Return (x, y) of the center of cell containing provided text 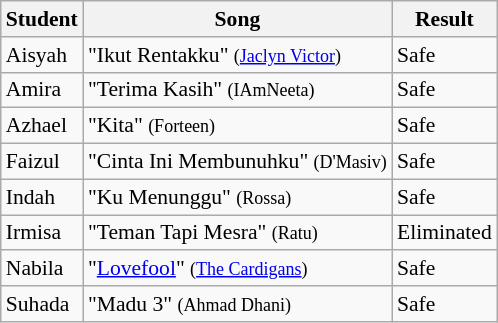
"Ikut Rentakku" (Jaclyn Victor) (238, 55)
"Cinta Ini Membunuhku" (D'Masiv) (238, 162)
"Madu 3" (Ahmad Dhani) (238, 304)
"Terima Kasih" (IAmNeeta) (238, 90)
Faizul (42, 162)
Result (444, 19)
Eliminated (444, 233)
Aisyah (42, 55)
"Teman Tapi Mesra" (Ratu) (238, 233)
Irmisa (42, 233)
Suhada (42, 304)
"Ku Menunggu" (Rossa) (238, 197)
Nabila (42, 269)
Amira (42, 90)
Azhael (42, 126)
Indah (42, 197)
Student (42, 19)
"Lovefool" (The Cardigans) (238, 269)
"Kita" (Forteen) (238, 126)
Song (238, 19)
